From the cell containing the given text, extract its center point as [X, Y] coordinate. 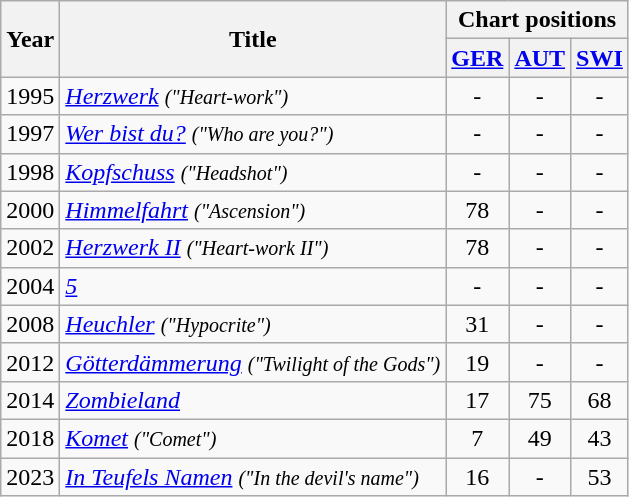
43 [600, 438]
AUT [540, 58]
2023 [30, 477]
49 [540, 438]
17 [478, 400]
Götterdämmerung ("Twilight of the Gods") [253, 362]
2004 [30, 286]
SWI [600, 58]
Year [30, 39]
2008 [30, 324]
Kopfschuss ("Headshot") [253, 172]
2018 [30, 438]
1997 [30, 134]
Zombieland [253, 400]
Herzwerk ("Heart-work") [253, 96]
Herzwerk II ("Heart-work II") [253, 248]
Wer bist du? ("Who are you?") [253, 134]
1995 [30, 96]
2000 [30, 210]
2012 [30, 362]
31 [478, 324]
Heuchler ("Hypocrite") [253, 324]
1998 [30, 172]
2002 [30, 248]
75 [540, 400]
Komet ("Comet") [253, 438]
68 [600, 400]
In Teufels Namen ("In the devil's name") [253, 477]
Chart positions [538, 20]
53 [600, 477]
2014 [30, 400]
Title [253, 39]
GER [478, 58]
Himmelfahrt ("Ascension") [253, 210]
16 [478, 477]
7 [478, 438]
19 [478, 362]
5 [253, 286]
